Locate the cell with the specified text and output its [x, y] center coordinate. 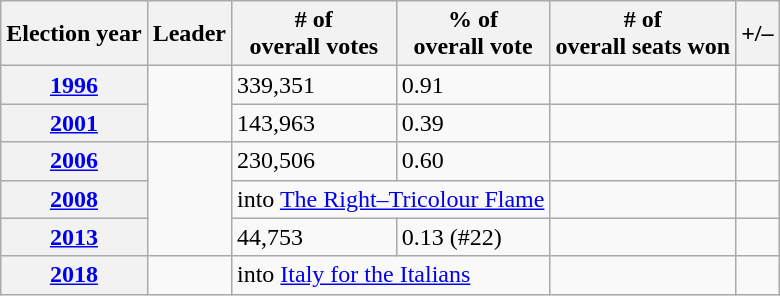
Leader [189, 34]
into The Right–Tricolour Flame [390, 199]
0.60 [473, 161]
143,963 [314, 123]
1996 [74, 85]
44,753 [314, 237]
230,506 [314, 161]
# ofoverall seats won [643, 34]
339,351 [314, 85]
2006 [74, 161]
# ofoverall votes [314, 34]
0.91 [473, 85]
into Italy for the Italians [390, 275]
2018 [74, 275]
Election year [74, 34]
2013 [74, 237]
0.39 [473, 123]
2001 [74, 123]
0.13 (#22) [473, 237]
2008 [74, 199]
+/– [758, 34]
% ofoverall vote [473, 34]
